Search for the cell housing the specified text and yield its [X, Y] center coordinate. 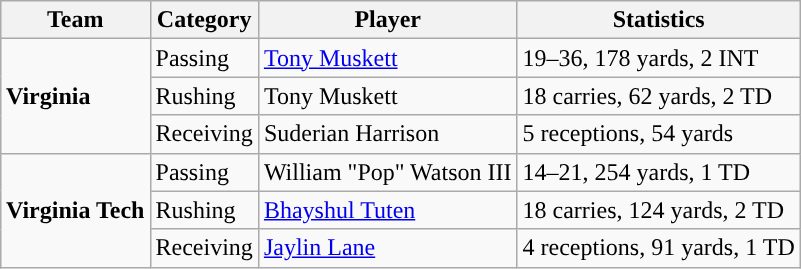
Jaylin Lane [388, 248]
18 carries, 124 yards, 2 TD [658, 210]
Bhayshul Tuten [388, 210]
Virginia [75, 96]
14–21, 254 yards, 1 TD [658, 172]
Category [204, 20]
5 receptions, 54 yards [658, 134]
Virginia Tech [75, 210]
Suderian Harrison [388, 134]
4 receptions, 91 yards, 1 TD [658, 248]
Statistics [658, 20]
Team [75, 20]
William "Pop" Watson III [388, 172]
19–36, 178 yards, 2 INT [658, 58]
Player [388, 20]
18 carries, 62 yards, 2 TD [658, 96]
